From the cell containing the given text, extract its center point as [x, y] coordinate. 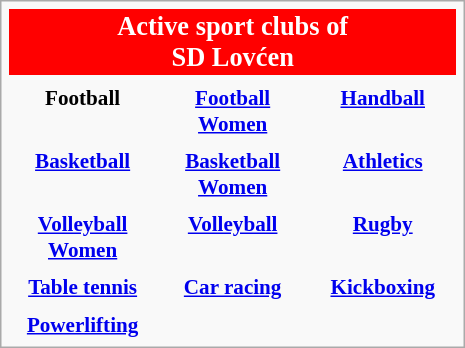
Kickboxing [382, 287]
Powerlifting [82, 324]
Athletics [382, 174]
Handball [382, 111]
Basketball [82, 174]
Basketball Women [232, 174]
Table tennis [82, 287]
Football Women [232, 111]
Volleyball [232, 237]
Football [82, 111]
Rugby [382, 237]
Active sport clubs ofSD Lovćen [232, 42]
Car racing [232, 287]
Volleyball Women [82, 237]
